For the text-containing cell, return its midpoint in (X, Y) coordinate format. 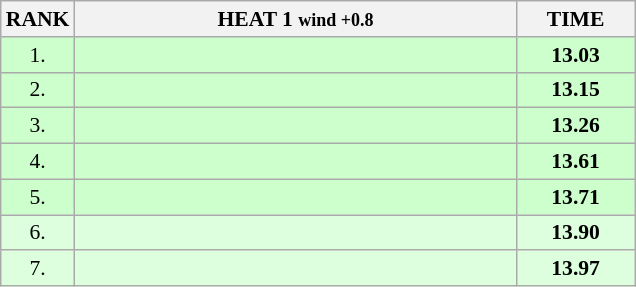
13.71 (576, 197)
RANK (38, 19)
7. (38, 269)
13.61 (576, 162)
TIME (576, 19)
HEAT 1 wind +0.8 (295, 19)
13.03 (576, 55)
13.90 (576, 233)
2. (38, 90)
13.97 (576, 269)
4. (38, 162)
5. (38, 197)
13.15 (576, 90)
6. (38, 233)
13.26 (576, 126)
1. (38, 55)
3. (38, 126)
